Output the (x, y) coordinate of the center of the cell containing the given text.  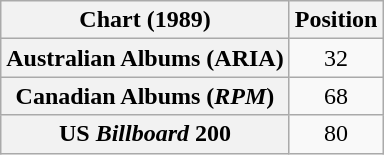
Chart (1989) (145, 20)
Position (336, 20)
Australian Albums (ARIA) (145, 58)
Canadian Albums (RPM) (145, 96)
68 (336, 96)
32 (336, 58)
US Billboard 200 (145, 134)
80 (336, 134)
